Pinpoint the cell where the given text exists, returning its (X, Y) midpoint coordinate. 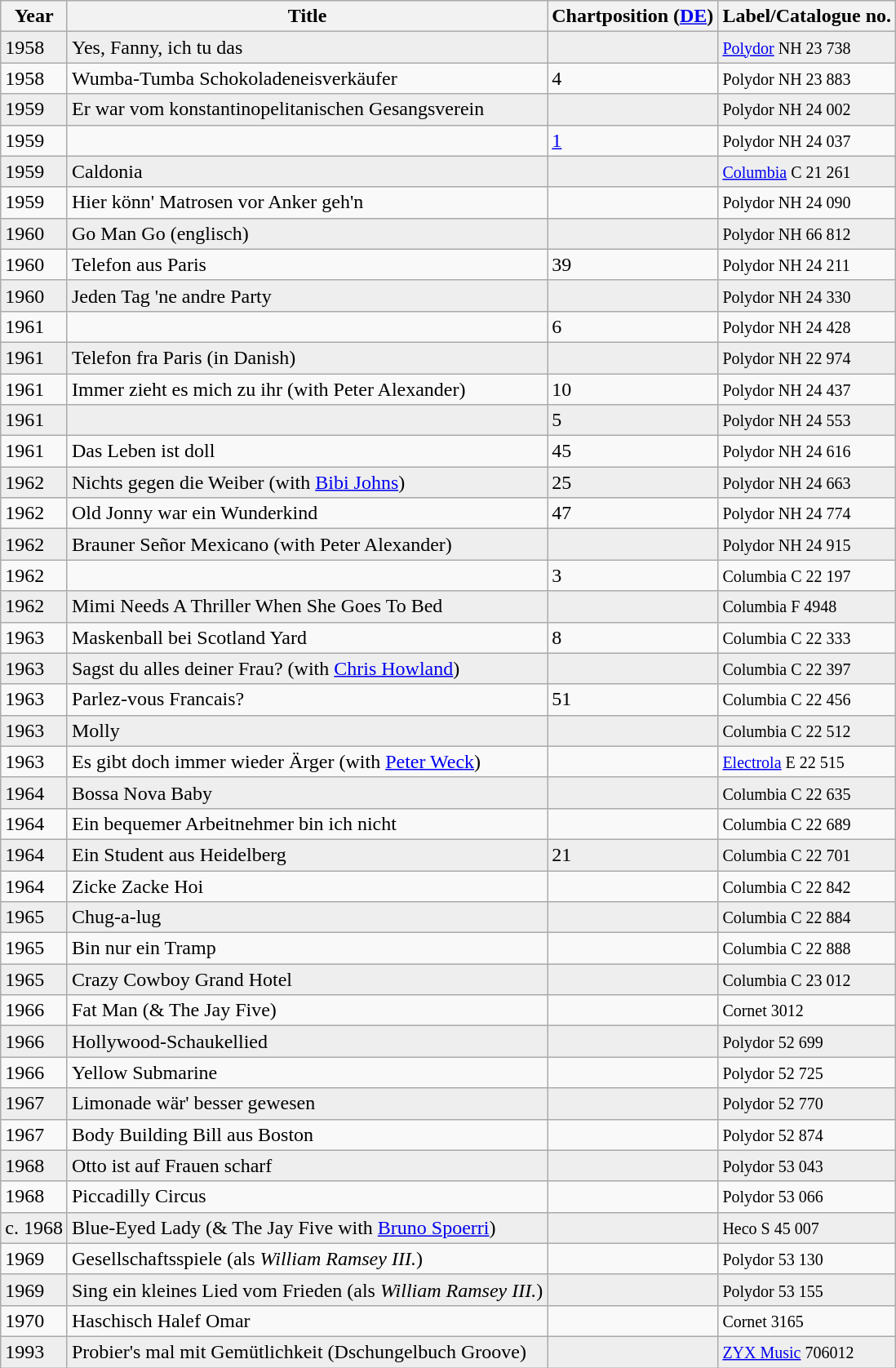
Electrola E 22 515 (807, 762)
Hollywood-Schaukellied (307, 1042)
Columbia C 22 397 (807, 668)
Go Man Go (englisch) (307, 233)
21 (633, 855)
Polydor NH 24 553 (807, 420)
Crazy Cowboy Grand Hotel (307, 979)
Sagst du alles deiner Frau? (with Chris Howland) (307, 668)
Polydor 53 043 (807, 1166)
Otto ist auf Frauen scharf (307, 1166)
1993 (34, 1352)
Polydor NH 23 738 (807, 47)
Columbia C 22 333 (807, 637)
Fat Man (& The Jay Five) (307, 1010)
1 (633, 140)
4 (633, 78)
Blue-Eyed Lady (& The Jay Five with Bruno Spoerri) (307, 1228)
Cornet 3165 (807, 1321)
Mimi Needs A Thriller When She Goes To Bed (307, 606)
Polydor 53 130 (807, 1259)
Columbia C 22 197 (807, 575)
Telefon aus Paris (307, 264)
Piccadilly Circus (307, 1197)
Nichts gegen die Weiber (with Bibi Johns) (307, 482)
Columbia C 22 512 (807, 731)
Zicke Zacke Hoi (307, 886)
Limonade wär' besser gewesen (307, 1104)
Columbia C 21 261 (807, 171)
Title (307, 16)
Polydor 52 770 (807, 1104)
Polydor NH 24 037 (807, 140)
Year (34, 16)
45 (633, 451)
Columbia C 23 012 (807, 979)
Bossa Nova Baby (307, 793)
Polydor NH 24 616 (807, 451)
Polydor NH 24 211 (807, 264)
Polydor NH 24 002 (807, 109)
Polydor 52 725 (807, 1073)
Polydor 53 066 (807, 1197)
Columbia C 22 635 (807, 793)
47 (633, 513)
6 (633, 326)
Immer zieht es mich zu ihr (with Peter Alexander) (307, 389)
25 (633, 482)
Polydor 52 874 (807, 1135)
Haschisch Halef Omar (307, 1321)
Ein bequemer Arbeitnehmer bin ich nicht (307, 824)
Hier könn' Matrosen vor Anker geh'n (307, 202)
Columbia C 22 456 (807, 700)
Heco S 45 007 (807, 1228)
1970 (34, 1321)
Yellow Submarine (307, 1073)
10 (633, 389)
Polydor NH 24 774 (807, 513)
Wumba-Tumba Schokoladeneisverkäufer (307, 78)
Columbia C 22 701 (807, 855)
Body Building Bill aus Boston (307, 1135)
Columbia C 22 842 (807, 886)
3 (633, 575)
Polydor 52 699 (807, 1042)
Columbia F 4948 (807, 606)
Jeden Tag 'ne andre Party (307, 295)
Columbia C 22 888 (807, 948)
Das Leben ist doll (307, 451)
Chug-a-lug (307, 917)
Brauner Señor Mexicano (with Peter Alexander) (307, 544)
8 (633, 637)
Polydor NH 24 428 (807, 326)
39 (633, 264)
Polydor NH 24 437 (807, 389)
Label/Catalogue no. (807, 16)
Molly (307, 731)
Columbia C 22 689 (807, 824)
Telefon fra Paris (in Danish) (307, 358)
Gesellschaftsspiele (als William Ramsey III.) (307, 1259)
Polydor NH 24 663 (807, 482)
Polydor NH 23 883 (807, 78)
5 (633, 420)
Columbia C 22 884 (807, 917)
Chartposition (DE) (633, 16)
Parlez-vous Francais? (307, 700)
Yes, Fanny, ich tu das (307, 47)
Polydor NH 24 915 (807, 544)
Probier's mal mit Gemütlichkeit (Dschungelbuch Groove) (307, 1352)
Polydor NH 24 330 (807, 295)
Er war vom konstantinopelitanischen Gesangsverein (307, 109)
Polydor NH 24 090 (807, 202)
Sing ein kleines Lied vom Frieden (als William Ramsey III.) (307, 1290)
Caldonia (307, 171)
Polydor NH 22 974 (807, 358)
Cornet 3012 (807, 1010)
Old Jonny war ein Wunderkind (307, 513)
Polydor NH 66 812 (807, 233)
ZYX Music 706012 (807, 1352)
Ein Student aus Heidelberg (307, 855)
Bin nur ein Tramp (307, 948)
Polydor 53 155 (807, 1290)
c. 1968 (34, 1228)
Maskenball bei Scotland Yard (307, 637)
Es gibt doch immer wieder Ärger (with Peter Weck) (307, 762)
51 (633, 700)
